Output the [X, Y] coordinate of the center of the cell containing the given text.  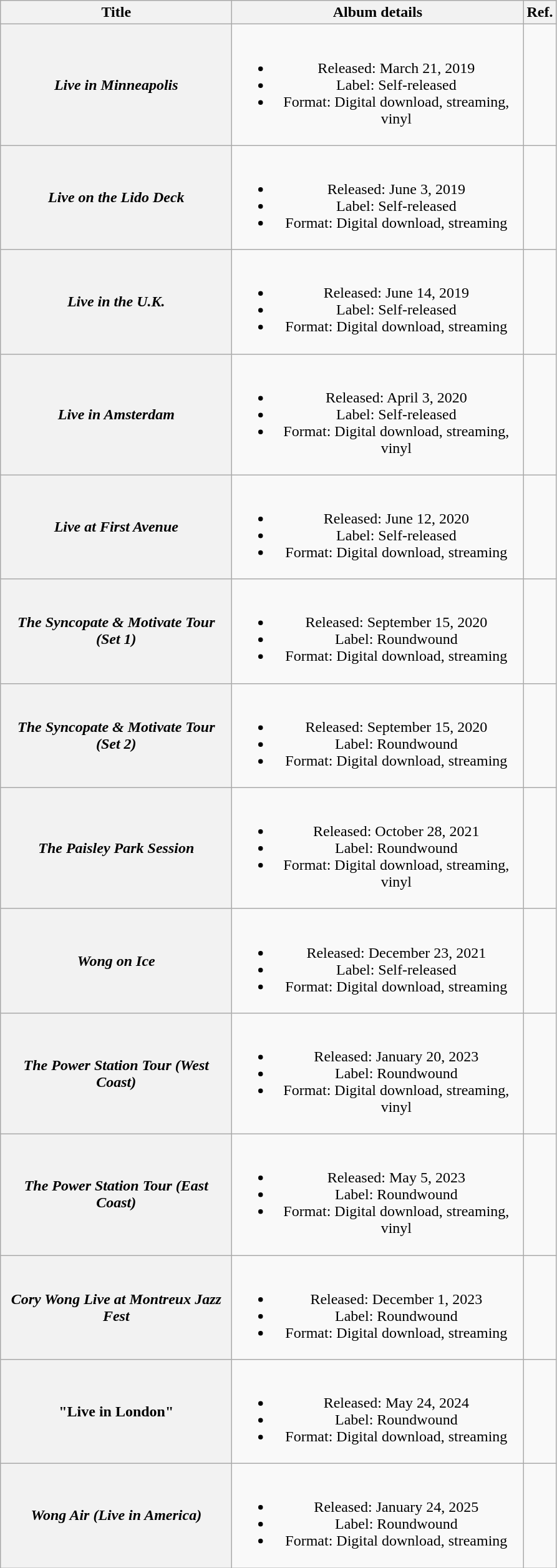
"Live in London" [116, 1411]
Released: May 5, 2023Label: RoundwoundFormat: Digital download, streaming, vinyl [378, 1194]
Wong on Ice [116, 961]
Released: January 20, 2023Label: RoundwoundFormat: Digital download, streaming, vinyl [378, 1073]
Released: June 14, 2019Label: Self-releasedFormat: Digital download, streaming [378, 302]
Live in the U.K. [116, 302]
Released: October 28, 2021Label: RoundwoundFormat: Digital download, streaming, vinyl [378, 848]
Released: December 23, 2021Label: Self-releasedFormat: Digital download, streaming [378, 961]
Released: December 1, 2023Label: RoundwoundFormat: Digital download, streaming [378, 1308]
The Paisley Park Session [116, 848]
Live in Amsterdam [116, 414]
Released: June 3, 2019Label: Self-releasedFormat: Digital download, streaming [378, 197]
The Power Station Tour (East Coast) [116, 1194]
Released: January 24, 2025Label: RoundwoundFormat: Digital download, streaming [378, 1516]
The Power Station Tour (West Coast) [116, 1073]
Title [116, 12]
Ref. [540, 12]
The Syncopate & Motivate Tour (Set 1) [116, 631]
Released: June 12, 2020Label: Self-releasedFormat: Digital download, streaming [378, 527]
The Syncopate & Motivate Tour (Set 2) [116, 735]
Album details [378, 12]
Released: March 21, 2019Label: Self-releasedFormat: Digital download, streaming, vinyl [378, 85]
Wong Air (Live in America) [116, 1516]
Live in Minneapolis [116, 85]
Live at First Avenue [116, 527]
Released: May 24, 2024Label: RoundwoundFormat: Digital download, streaming [378, 1411]
Cory Wong Live at Montreux Jazz Fest [116, 1308]
Released: April 3, 2020Label: Self-releasedFormat: Digital download, streaming, vinyl [378, 414]
Live on the Lido Deck [116, 197]
